Search for the cell housing the specified text and yield its [x, y] center coordinate. 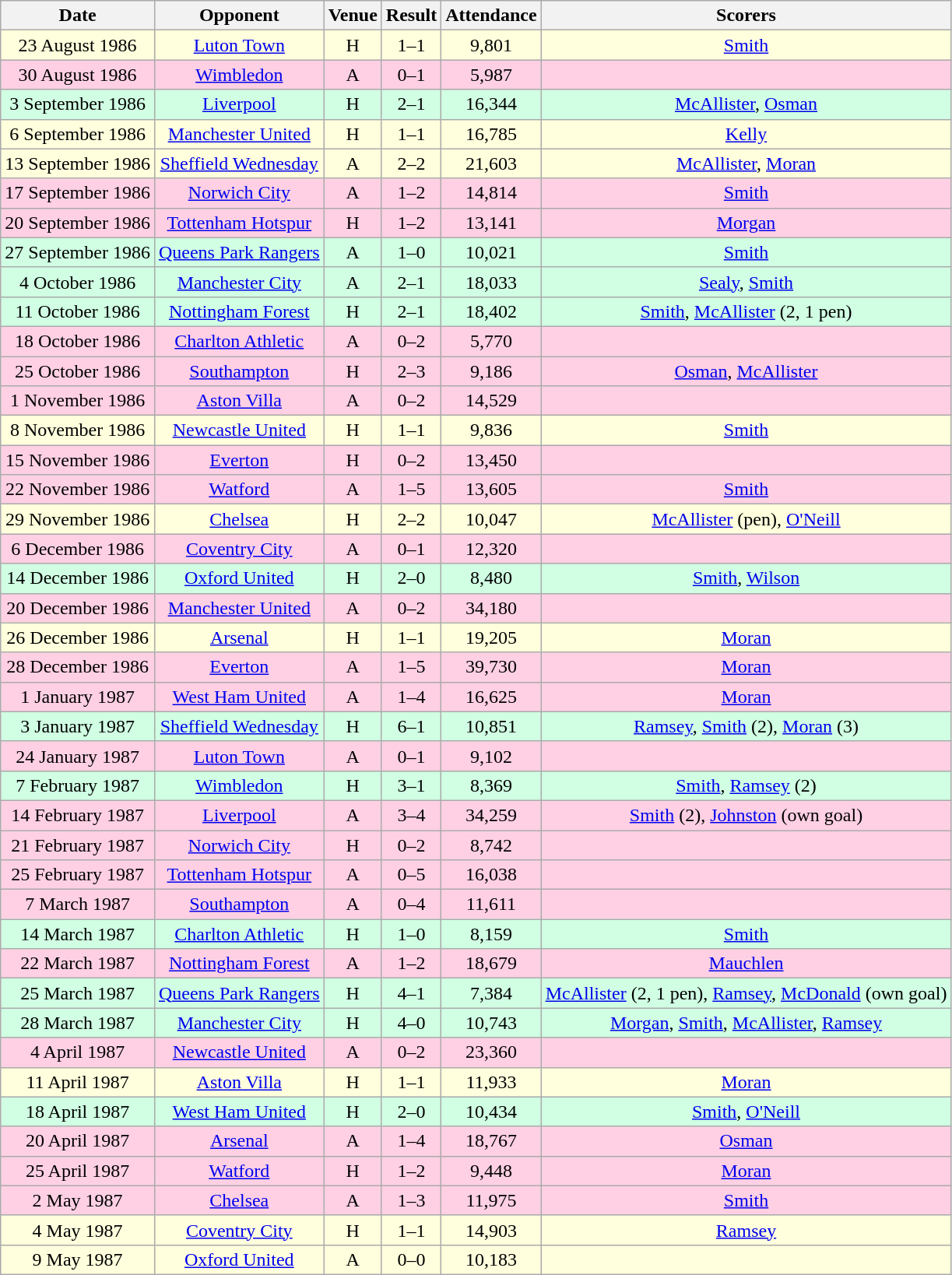
23 August 1986 [78, 45]
4 October 1986 [78, 282]
30 August 1986 [78, 75]
14 December 1986 [78, 578]
10,434 [491, 1112]
14,814 [491, 193]
Result [411, 16]
18,402 [491, 311]
Smith, McAllister (2, 1 pen) [746, 311]
8,480 [491, 578]
27 September 1986 [78, 252]
16,344 [491, 104]
8,369 [491, 785]
Mauchlen [746, 964]
18,033 [491, 282]
3 January 1987 [78, 726]
McAllister, Moran [746, 163]
0–5 [411, 875]
3–1 [411, 785]
3–4 [411, 815]
20 April 1987 [78, 1141]
19,205 [491, 637]
McAllister, Osman [746, 104]
9,102 [491, 756]
Venue [353, 16]
18,679 [491, 964]
7,384 [491, 993]
11 April 1987 [78, 1082]
Opponent [239, 16]
7 February 1987 [78, 785]
Date [78, 16]
Osman, McAllister [746, 371]
9 May 1987 [78, 1259]
4 April 1987 [78, 1052]
34,259 [491, 815]
24 January 1987 [78, 756]
13,605 [491, 490]
Kelly [746, 134]
0–0 [411, 1259]
18 October 1986 [78, 341]
5,987 [491, 75]
29 November 1986 [78, 519]
20 December 1986 [78, 608]
14 March 1987 [78, 934]
11,933 [491, 1082]
10,021 [491, 252]
39,730 [491, 667]
6 December 1986 [78, 549]
3 September 1986 [78, 104]
10,183 [491, 1259]
1 November 1986 [78, 401]
28 March 1987 [78, 1023]
25 October 1986 [78, 371]
1 January 1987 [78, 697]
6 September 1986 [78, 134]
9,801 [491, 45]
Scorers [746, 16]
10,851 [491, 726]
8,159 [491, 934]
Attendance [491, 16]
2 May 1987 [78, 1200]
Morgan [746, 223]
4 May 1987 [78, 1230]
18,767 [491, 1141]
6–1 [411, 726]
8,742 [491, 845]
13,450 [491, 460]
25 February 1987 [78, 875]
21,603 [491, 163]
28 December 1986 [78, 667]
Morgan, Smith, McAllister, Ramsey [746, 1023]
11,611 [491, 904]
4–1 [411, 993]
17 September 1986 [78, 193]
Ramsey, Smith (2), Moran (3) [746, 726]
5,770 [491, 341]
14 February 1987 [78, 815]
14,529 [491, 401]
22 March 1987 [78, 964]
2–3 [411, 371]
1–3 [411, 1200]
22 November 1986 [78, 490]
9,448 [491, 1171]
25 April 1987 [78, 1171]
Osman [746, 1141]
0–4 [411, 904]
12,320 [491, 549]
11 October 1986 [78, 311]
20 September 1986 [78, 223]
23,360 [491, 1052]
14,903 [491, 1230]
13,141 [491, 223]
McAllister (pen), O'Neill [746, 519]
Smith, Ramsey (2) [746, 785]
9,186 [491, 371]
9,836 [491, 430]
8 November 1986 [78, 430]
26 December 1986 [78, 637]
25 March 1987 [78, 993]
18 April 1987 [78, 1112]
Ramsey [746, 1230]
Smith (2), Johnston (own goal) [746, 815]
16,785 [491, 134]
16,038 [491, 875]
13 September 1986 [78, 163]
7 March 1987 [78, 904]
34,180 [491, 608]
Smith, O'Neill [746, 1112]
Sealy, Smith [746, 282]
10,047 [491, 519]
4–0 [411, 1023]
15 November 1986 [78, 460]
16,625 [491, 697]
10,743 [491, 1023]
Smith, Wilson [746, 578]
McAllister (2, 1 pen), Ramsey, McDonald (own goal) [746, 993]
21 February 1987 [78, 845]
11,975 [491, 1200]
